Locate the cell with the specified text and output its (x, y) center coordinate. 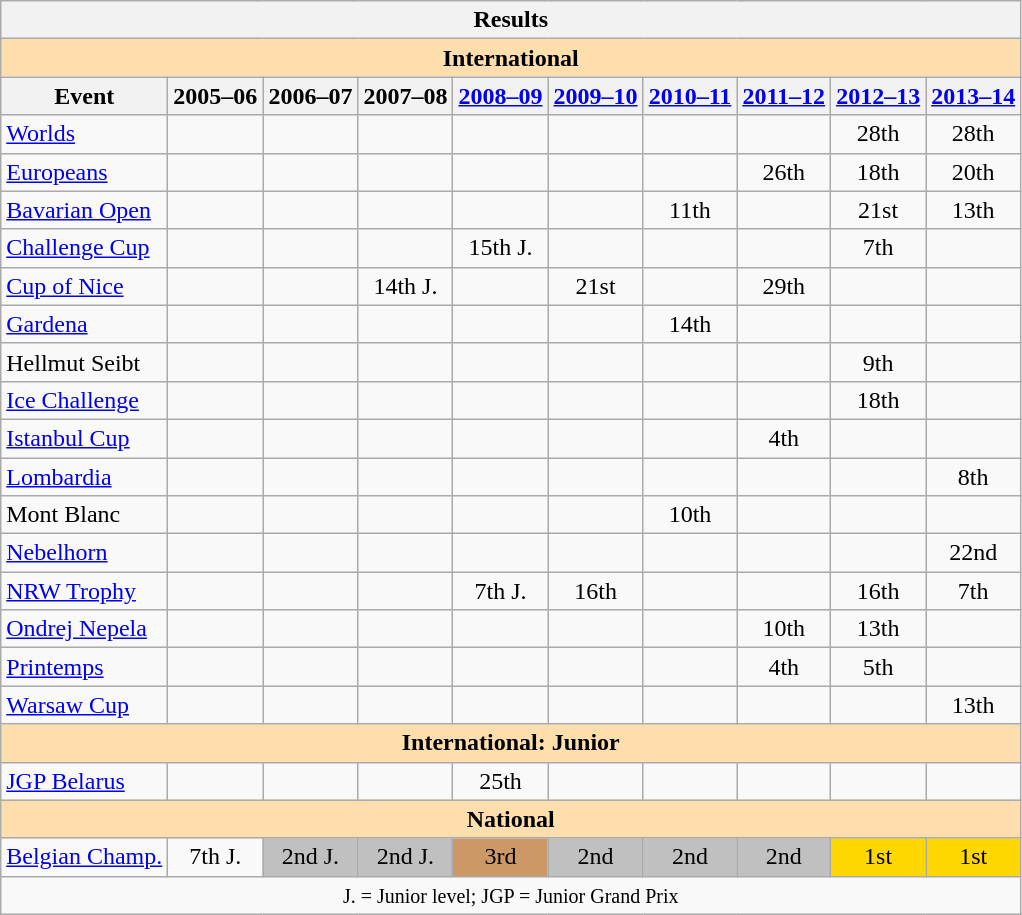
2008–09 (500, 96)
Ondrej Nepela (84, 629)
8th (974, 477)
International (511, 58)
5th (878, 667)
Results (511, 20)
2010–11 (690, 96)
2007–08 (406, 96)
Challenge Cup (84, 248)
22nd (974, 553)
26th (784, 172)
15th J. (500, 248)
Hellmut Seibt (84, 362)
Europeans (84, 172)
2011–12 (784, 96)
20th (974, 172)
11th (690, 210)
J. = Junior level; JGP = Junior Grand Prix (511, 895)
Mont Blanc (84, 515)
Printemps (84, 667)
Cup of Nice (84, 286)
Belgian Champ. (84, 857)
29th (784, 286)
9th (878, 362)
2005–06 (216, 96)
Warsaw Cup (84, 705)
Nebelhorn (84, 553)
Istanbul Cup (84, 438)
International: Junior (511, 743)
National (511, 819)
Lombardia (84, 477)
14th J. (406, 286)
25th (500, 781)
NRW Trophy (84, 591)
2009–10 (596, 96)
Event (84, 96)
2006–07 (310, 96)
2012–13 (878, 96)
2013–14 (974, 96)
3rd (500, 857)
14th (690, 324)
JGP Belarus (84, 781)
Bavarian Open (84, 210)
Ice Challenge (84, 400)
Worlds (84, 134)
Gardena (84, 324)
